Extract the [X, Y] coordinate from the center of the cell holding the provided text.  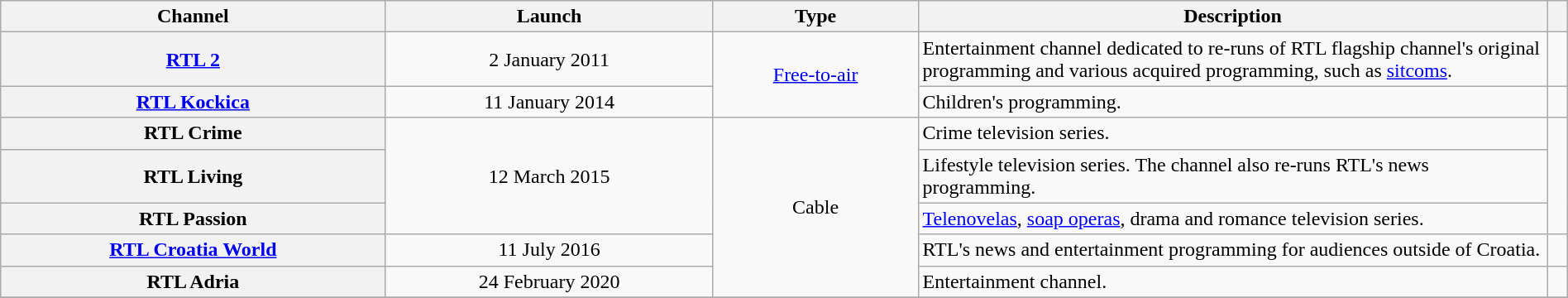
Type [815, 17]
12 March 2015 [549, 175]
2 January 2011 [549, 60]
Launch [549, 17]
Crime television series. [1232, 133]
RTL Living [194, 175]
Children's programming. [1232, 102]
Telenovelas, soap operas, drama and romance television series. [1232, 219]
RTL Adria [194, 281]
11 July 2016 [549, 250]
11 January 2014 [549, 102]
24 February 2020 [549, 281]
Free-to-air [815, 74]
Lifestyle television series. The channel also re-runs RTL's news programming. [1232, 175]
RTL's news and entertainment programming for audiences outside of Croatia. [1232, 250]
RTL 2 [194, 60]
Description [1232, 17]
Entertainment channel. [1232, 281]
RTL Croatia World [194, 250]
RTL Crime [194, 133]
RTL Kockica [194, 102]
Entertainment channel dedicated to re-runs of RTL flagship channel's original programming and various acquired programming, such as sitcoms. [1232, 60]
Cable [815, 207]
RTL Passion [194, 219]
Channel [194, 17]
